Scan for the cell matching the given text and deliver its (X, Y) coordinate at center. 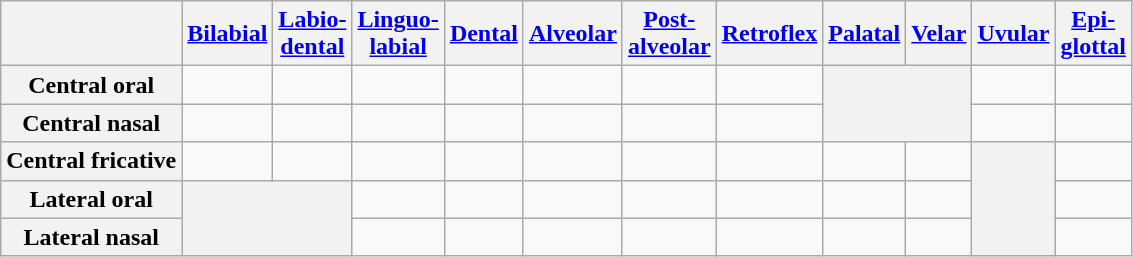
Post-alveolar (669, 34)
Bilabial (228, 34)
Retroflex (770, 34)
Linguo-labial (398, 34)
Lateral nasal (92, 237)
Uvular (1014, 34)
Alveolar (572, 34)
Central fricative (92, 161)
Lateral oral (92, 199)
Palatal (864, 34)
Epi-glottal (1093, 34)
Velar (939, 34)
Central oral (92, 85)
Labio-dental (312, 34)
Dental (484, 34)
Central nasal (92, 123)
